Provide the (X, Y) coordinate of the cell's center where the given text is located.  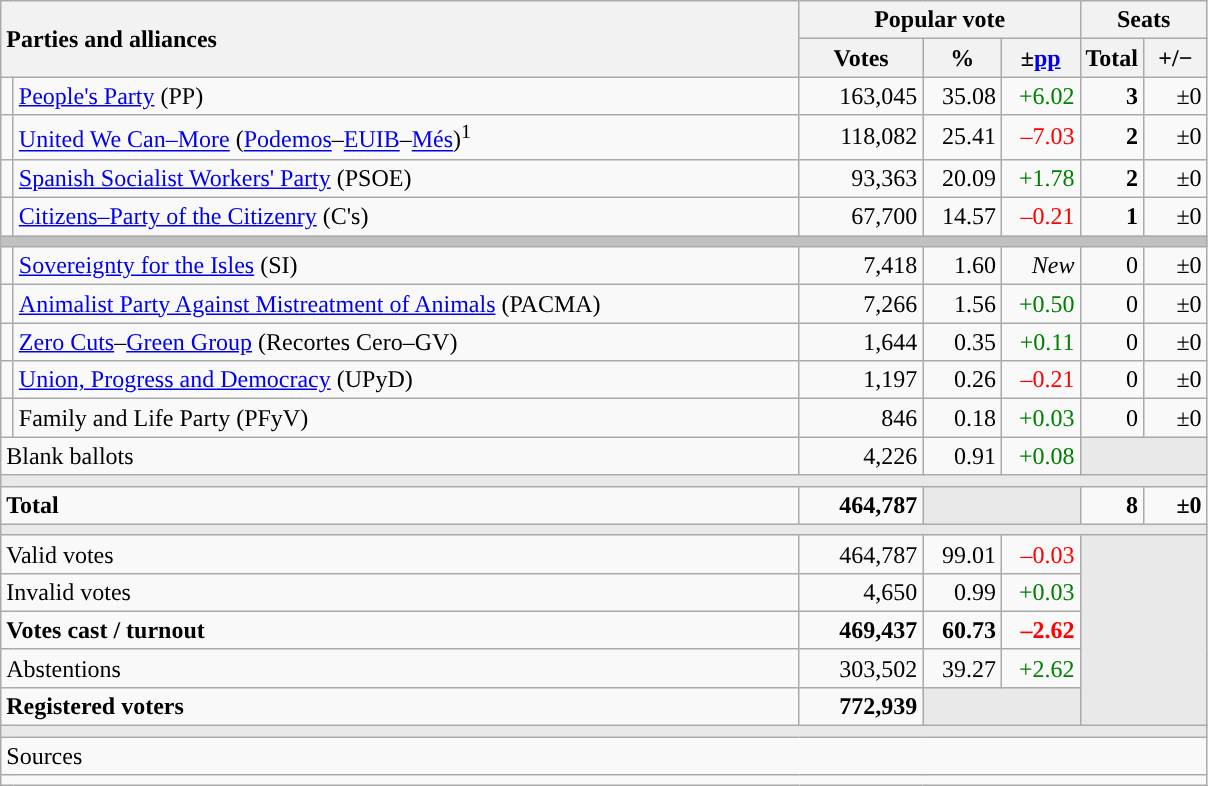
846 (861, 418)
163,045 (861, 96)
60.73 (962, 630)
New (1040, 266)
118,082 (861, 138)
+/− (1176, 58)
93,363 (861, 178)
25.41 (962, 138)
3 (1112, 96)
Seats (1144, 20)
7,418 (861, 266)
+0.11 (1040, 342)
Family and Life Party (PFyV) (406, 418)
20.09 (962, 178)
0.18 (962, 418)
Sovereignty for the Isles (SI) (406, 266)
Votes cast / turnout (400, 630)
Parties and alliances (400, 39)
+1.78 (1040, 178)
People's Party (PP) (406, 96)
Citizens–Party of the Citizenry (C's) (406, 217)
Blank ballots (400, 456)
–0.03 (1040, 554)
±pp (1040, 58)
4,650 (861, 592)
–2.62 (1040, 630)
0.35 (962, 342)
Union, Progress and Democracy (UPyD) (406, 380)
4,226 (861, 456)
+6.02 (1040, 96)
+0.08 (1040, 456)
Spanish Socialist Workers' Party (PSOE) (406, 178)
Zero Cuts–Green Group (Recortes Cero–GV) (406, 342)
1.60 (962, 266)
1 (1112, 217)
0.26 (962, 380)
772,939 (861, 706)
14.57 (962, 217)
Votes (861, 58)
Popular vote (940, 20)
303,502 (861, 668)
Animalist Party Against Mistreatment of Animals (PACMA) (406, 304)
% (962, 58)
39.27 (962, 668)
99.01 (962, 554)
Invalid votes (400, 592)
1,644 (861, 342)
–7.03 (1040, 138)
Registered voters (400, 706)
0.99 (962, 592)
0.91 (962, 456)
1.56 (962, 304)
United We Can–More (Podemos–EUIB–Més)1 (406, 138)
67,700 (861, 217)
Abstentions (400, 668)
35.08 (962, 96)
+2.62 (1040, 668)
469,437 (861, 630)
7,266 (861, 304)
8 (1112, 505)
Valid votes (400, 554)
Sources (604, 756)
+0.50 (1040, 304)
1,197 (861, 380)
